Provide the [x, y] coordinate of the cell's center where the given text is located.  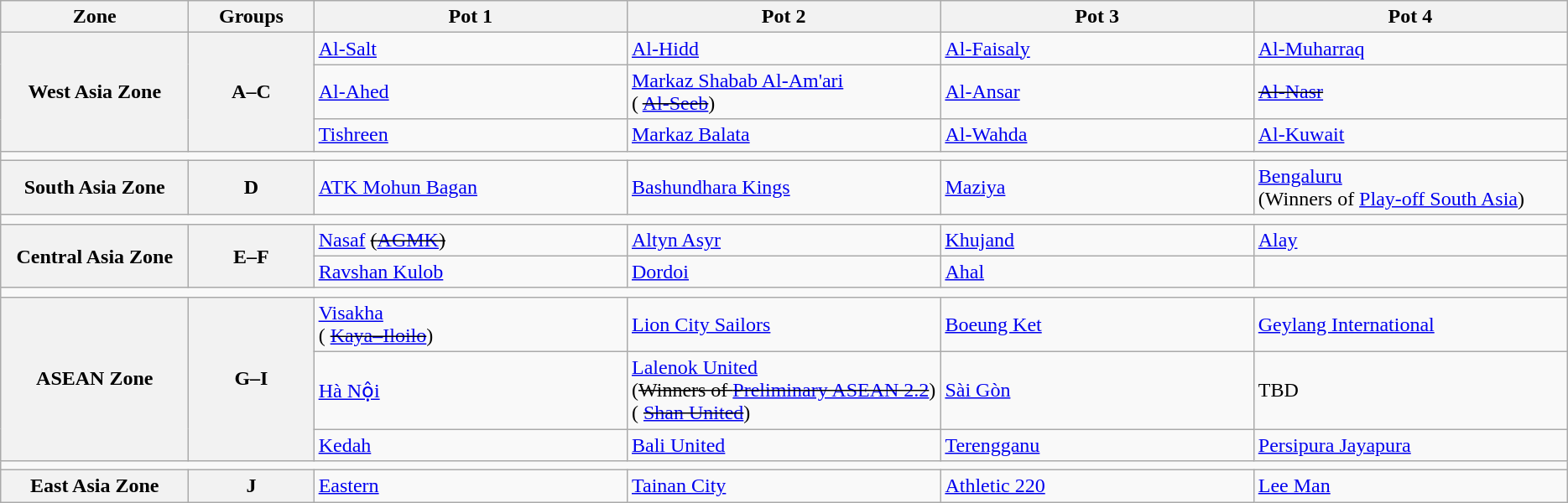
Bali United [784, 445]
Pot 3 [1097, 17]
Zone [95, 17]
Bengaluru(Winners of Play-off South Asia) [1409, 188]
Persipura Jayapura [1409, 445]
Al-Salt [470, 49]
Bashundhara Kings [784, 188]
ASEAN Zone [95, 379]
Al-Muharraq [1409, 49]
Ravshan Kulob [470, 272]
Kedah [470, 445]
TBD [1409, 390]
Dordoi [784, 272]
Al-Hidd [784, 49]
Maziya [1097, 188]
Pot 4 [1409, 17]
Athletic 220 [1097, 486]
South Asia Zone [95, 188]
Al-Nasr [1409, 92]
Al-Faisaly [1097, 49]
Boeung Ket [1097, 324]
J [252, 486]
Ahal [1097, 272]
Visakha( Kaya–Iloilo) [470, 324]
Al-Ahed [470, 92]
Hà Nội [470, 390]
Khujand [1097, 240]
West Asia Zone [95, 92]
Al-Ansar [1097, 92]
Pot 2 [784, 17]
E–F [252, 256]
Central Asia Zone [95, 256]
Altyn Asyr [784, 240]
Geylang International [1409, 324]
Lion City Sailors [784, 324]
D [252, 188]
Pot 1 [470, 17]
East Asia Zone [95, 486]
Markaz Shabab Al-Am'ari( Al-Seeb) [784, 92]
Tainan City [784, 486]
Lee Man [1409, 486]
Tishreen [470, 135]
Markaz Balata [784, 135]
Al-Wahda [1097, 135]
Nasaf (AGMK) [470, 240]
Lalenok United(Winners of Preliminary ASEAN 2.2)( Shan United) [784, 390]
Al-Kuwait [1409, 135]
Groups [252, 17]
Eastern [470, 486]
G–I [252, 379]
Sài Gòn [1097, 390]
Alay [1409, 240]
A–C [252, 92]
ATK Mohun Bagan [470, 188]
Terengganu [1097, 445]
